Pinpoint the cell where the given text exists, returning its (x, y) midpoint coordinate. 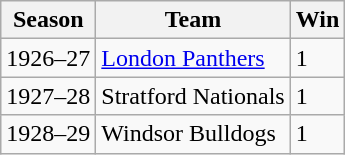
1927–28 (48, 96)
1926–27 (48, 58)
London Panthers (193, 58)
1928–29 (48, 134)
Win (318, 20)
Windsor Bulldogs (193, 134)
Season (48, 20)
Team (193, 20)
Stratford Nationals (193, 96)
